Locate the cell with the specified text and output its [X, Y] center coordinate. 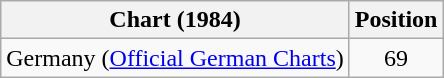
Chart (1984) [175, 20]
69 [396, 58]
Position [396, 20]
Germany (Official German Charts) [175, 58]
